Identify which cell holds the provided text, then report its (x, y) central coordinate. 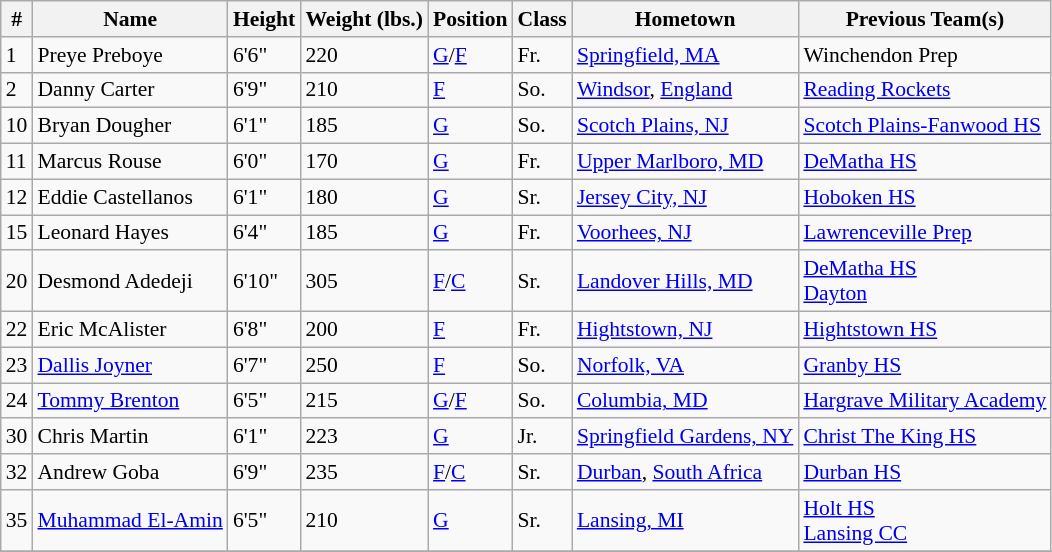
223 (364, 437)
220 (364, 55)
Holt HSLansing CC (924, 520)
250 (364, 365)
Hargrave Military Academy (924, 401)
170 (364, 162)
Andrew Goba (130, 472)
2 (17, 90)
Bryan Dougher (130, 126)
Hightstown, NJ (686, 330)
20 (17, 282)
6'7" (264, 365)
Eric McAlister (130, 330)
24 (17, 401)
Jr. (542, 437)
Granby HS (924, 365)
Danny Carter (130, 90)
DeMatha HS (924, 162)
Eddie Castellanos (130, 197)
Class (542, 19)
Dallis Joyner (130, 365)
Leonard Hayes (130, 233)
Position (470, 19)
1 (17, 55)
Upper Marlboro, MD (686, 162)
35 (17, 520)
6'10" (264, 282)
11 (17, 162)
6'0" (264, 162)
Norfolk, VA (686, 365)
Muhammad El-Amin (130, 520)
Previous Team(s) (924, 19)
12 (17, 197)
Durban HS (924, 472)
200 (364, 330)
Lansing, MI (686, 520)
Lawrenceville Prep (924, 233)
Name (130, 19)
Jersey City, NJ (686, 197)
305 (364, 282)
Hoboken HS (924, 197)
Weight (lbs.) (364, 19)
Tommy Brenton (130, 401)
Voorhees, NJ (686, 233)
Height (264, 19)
DeMatha HSDayton (924, 282)
Windsor, England (686, 90)
Durban, South Africa (686, 472)
Marcus Rouse (130, 162)
Reading Rockets (924, 90)
215 (364, 401)
Scotch Plains-Fanwood HS (924, 126)
6'8" (264, 330)
Hightstown HS (924, 330)
Christ The King HS (924, 437)
Hometown (686, 19)
Preye Preboye (130, 55)
Springfield, MA (686, 55)
23 (17, 365)
Scotch Plains, NJ (686, 126)
Chris Martin (130, 437)
32 (17, 472)
180 (364, 197)
235 (364, 472)
Landover Hills, MD (686, 282)
Columbia, MD (686, 401)
Winchendon Prep (924, 55)
6'6" (264, 55)
Desmond Adedeji (130, 282)
# (17, 19)
6'4" (264, 233)
10 (17, 126)
15 (17, 233)
Springfield Gardens, NY (686, 437)
22 (17, 330)
30 (17, 437)
